Determine the (x, y) coordinate at the center of the cell enclosing the given text.  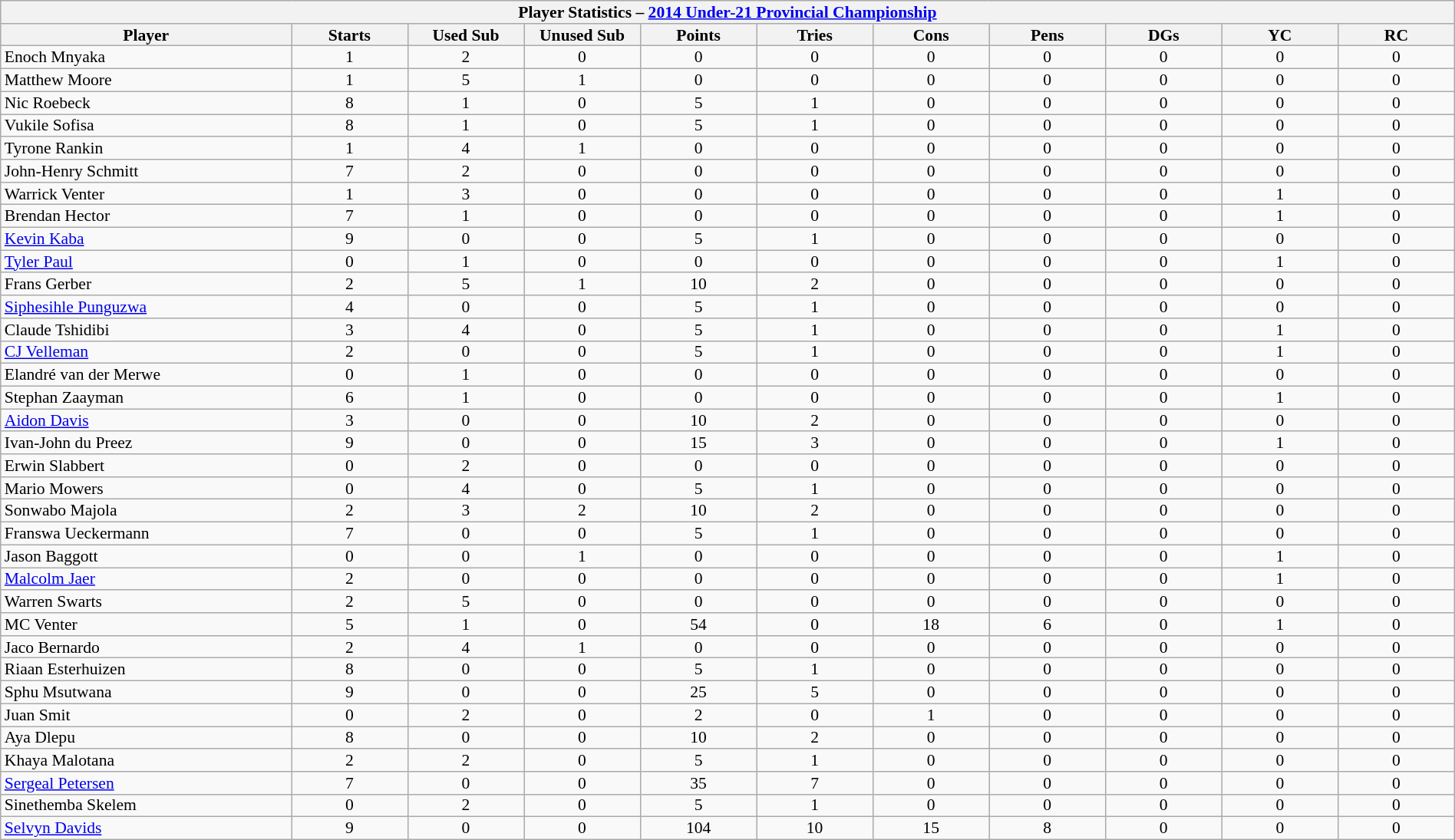
Used Sub (466, 35)
CJ Velleman (146, 352)
Aidon Davis (146, 420)
Sergeal Petersen (146, 783)
35 (698, 783)
Nic Roebeck (146, 103)
Aya Dlepu (146, 738)
Khaya Malotana (146, 760)
Mario Mowers (146, 489)
Cons (931, 35)
Sonwabo Majola (146, 511)
Jason Baggott (146, 556)
Erwin Slabbert (146, 466)
YC (1280, 35)
Vukile Sofisa (146, 126)
Kevin Kaba (146, 239)
Starts (350, 35)
Selvyn Davids (146, 828)
Elandré van der Merwe (146, 375)
Warrick Venter (146, 194)
Jaco Bernardo (146, 647)
Points (698, 35)
Tries (815, 35)
John-Henry Schmitt (146, 171)
Player (146, 35)
Enoch Mnyaka (146, 58)
Sphu Msutwana (146, 693)
Frans Gerber (146, 285)
Tyler Paul (146, 262)
MC Venter (146, 624)
Brendan Hector (146, 216)
Tyrone Rankin (146, 148)
25 (698, 693)
Siphesihle Punguzwa (146, 307)
Claude Tshidibi (146, 330)
54 (698, 624)
18 (931, 624)
DGs (1163, 35)
Stephan Zaayman (146, 398)
Pens (1048, 35)
Sinethemba Skelem (146, 806)
Player Statistics – 2014 Under-21 Provincial Championship (727, 12)
Ivan-John du Preez (146, 443)
Juan Smit (146, 715)
RC (1397, 35)
Malcolm Jaer (146, 579)
Warren Swarts (146, 602)
Riaan Esterhuizen (146, 670)
Matthew Moore (146, 81)
Unused Sub (582, 35)
104 (698, 828)
Franswa Ueckermann (146, 534)
